Output the [X, Y] coordinate of the center of the cell containing the given text.  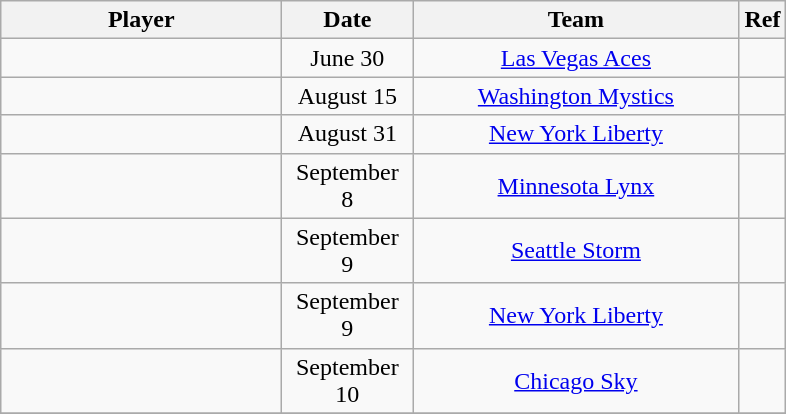
August 15 [348, 96]
Las Vegas Aces [576, 58]
Chicago Sky [576, 380]
Player [142, 20]
Washington Mystics [576, 96]
August 31 [348, 134]
Date [348, 20]
June 30 [348, 58]
Team [576, 20]
Ref [762, 20]
September 10 [348, 380]
Seattle Storm [576, 250]
Minnesota Lynx [576, 186]
September 8 [348, 186]
